Provide the [X, Y] coordinate of the cell's center where the given text is located.  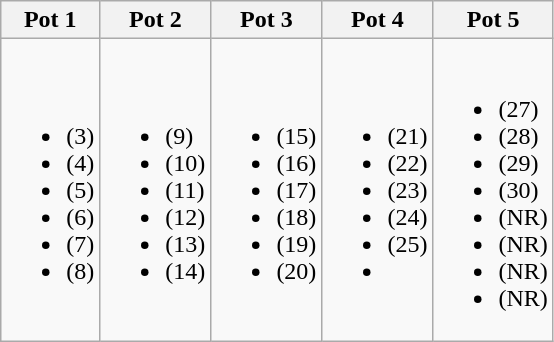
(27) (28) (29) (30) (NR) (NR) (NR) (NR) [493, 190]
(9) (10) (11) (12) (13) (14) [156, 190]
Pot 5 [493, 20]
(3) (4) (5) (6) (7) (8) [50, 190]
(21) (22) (23) (24) (25) [378, 190]
Pot 3 [266, 20]
Pot 1 [50, 20]
(15) (16) (17) (18) (19) (20) [266, 190]
Pot 2 [156, 20]
Pot 4 [378, 20]
